Detect which cell encompasses the target text, then output its [x, y] center coordinate. 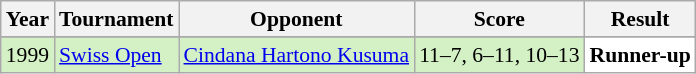
Score [499, 19]
11–7, 6–11, 10–13 [499, 55]
Result [640, 19]
1999 [28, 55]
Swiss Open [116, 55]
Tournament [116, 19]
Opponent [297, 19]
Cindana Hartono Kusuma [297, 55]
Year [28, 19]
Runner-up [640, 55]
